Search for the cell housing the specified text and yield its [X, Y] center coordinate. 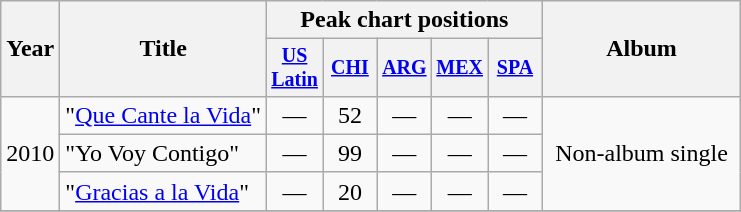
Non-album single [642, 153]
ARG [404, 68]
Peak chart positions [405, 20]
"Gracias a la Vida" [164, 191]
Title [164, 49]
MEX [460, 68]
2010 [30, 153]
99 [350, 153]
52 [350, 115]
Year [30, 49]
Album [642, 49]
"Que Cante la Vida" [164, 115]
CHI [350, 68]
US Latin [295, 68]
SPA [515, 68]
"Yo Voy Contigo" [164, 153]
20 [350, 191]
